Output the [X, Y] coordinate of the center of the cell containing the given text.  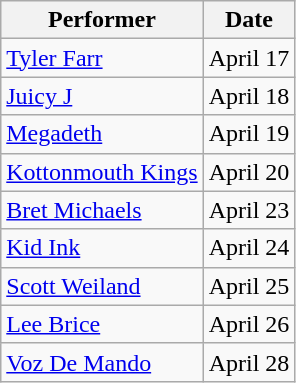
April 26 [249, 324]
Kid Ink [102, 248]
April 25 [249, 286]
Date [249, 20]
Scott Weiland [102, 286]
April 28 [249, 362]
Lee Brice [102, 324]
Tyler Farr [102, 58]
April 20 [249, 172]
April 19 [249, 134]
April 23 [249, 210]
Kottonmouth Kings [102, 172]
Performer [102, 20]
Megadeth [102, 134]
Bret Michaels [102, 210]
Voz De Mando [102, 362]
April 17 [249, 58]
April 18 [249, 96]
April 24 [249, 248]
Juicy J [102, 96]
